Capture the cell that displays the provided text and extract its (X, Y) central coordinate. 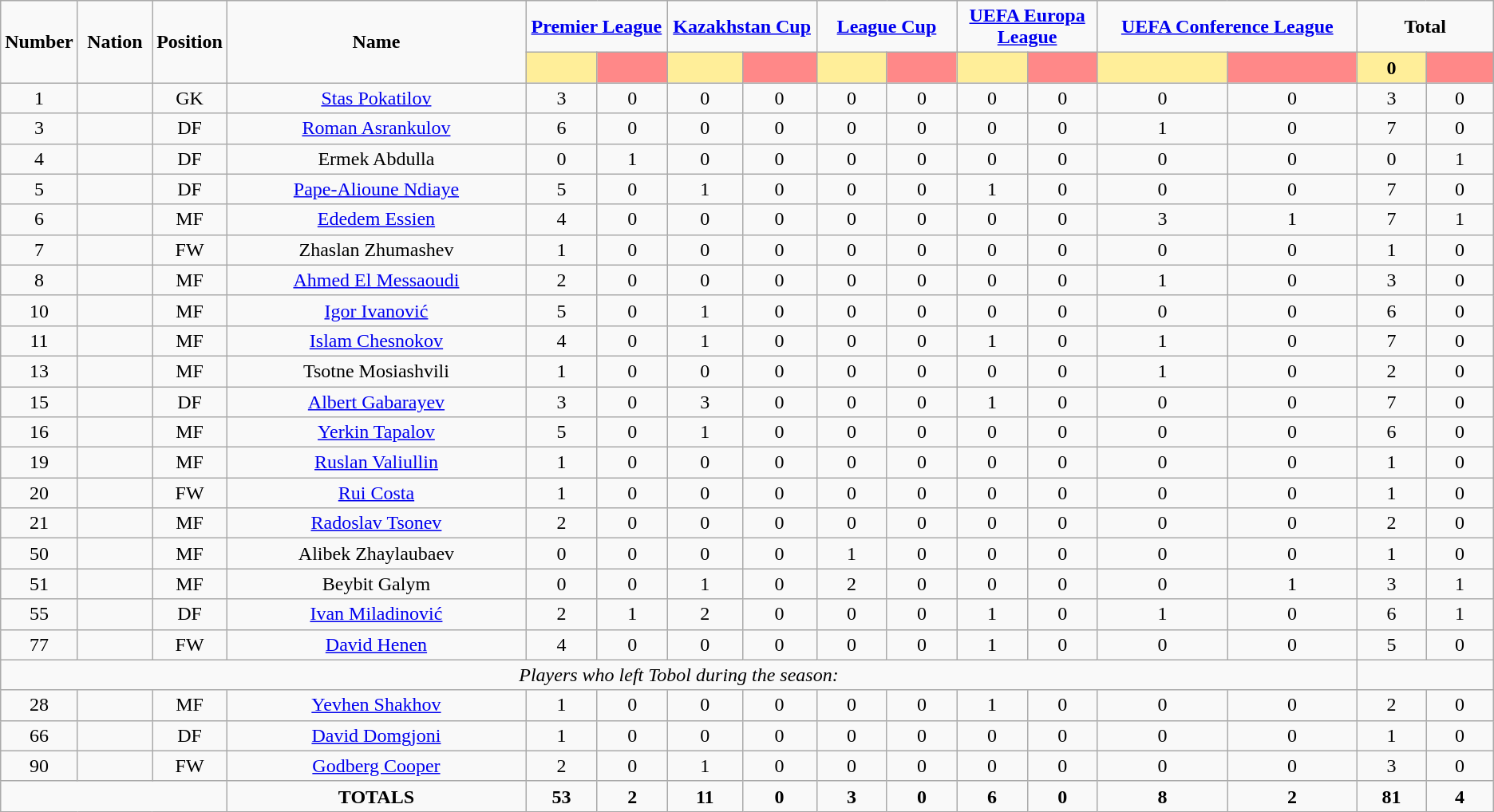
David Domgjoni (376, 735)
Radoslav Tsonev (376, 523)
13 (39, 371)
53 (561, 796)
Ededem Essien (376, 219)
UEFA Europa League (1027, 27)
Pape-Alioune Ndiaye (376, 189)
Premier League (596, 27)
Tsotne Mosiashvili (376, 371)
90 (39, 766)
Stas Pokatilov (376, 98)
Beybit Galym (376, 584)
16 (39, 432)
Alibek Zhaylaubaev (376, 554)
Name (376, 41)
55 (39, 614)
50 (39, 554)
Yevhen Shakhov (376, 705)
Igor Ivanović (376, 310)
UEFA Conference League (1227, 27)
Number (39, 41)
28 (39, 705)
Yerkin Tapalov (376, 432)
20 (39, 493)
Ahmed El Messaoudi (376, 280)
Islam Chesnokov (376, 341)
Nation (115, 41)
Players who left Tobol during the season: (678, 675)
19 (39, 463)
GK (190, 98)
Godberg Cooper (376, 766)
81 (1392, 796)
77 (39, 644)
Total (1425, 27)
Position (190, 41)
Zhaslan Zhumashev (376, 250)
League Cup (887, 27)
Rui Costa (376, 493)
21 (39, 523)
10 (39, 310)
Kazakhstan Cup (742, 27)
Albert Gabarayev (376, 401)
Roman Asrankulov (376, 128)
David Henen (376, 644)
TOTALS (376, 796)
Ivan Miladinović (376, 614)
15 (39, 401)
51 (39, 584)
Ermek Abdulla (376, 159)
Ruslan Valiullin (376, 463)
66 (39, 735)
